Find where the given text appears and provide that cell's center as [X, Y] coordinate. 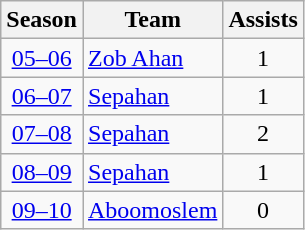
Aboomoslem [152, 210]
09–10 [42, 210]
Zob Ahan [152, 58]
Season [42, 20]
06–07 [42, 96]
2 [263, 134]
05–06 [42, 58]
07–08 [42, 134]
Assists [263, 20]
08–09 [42, 172]
Team [152, 20]
0 [263, 210]
